Search for the cell housing the specified text and yield its [x, y] center coordinate. 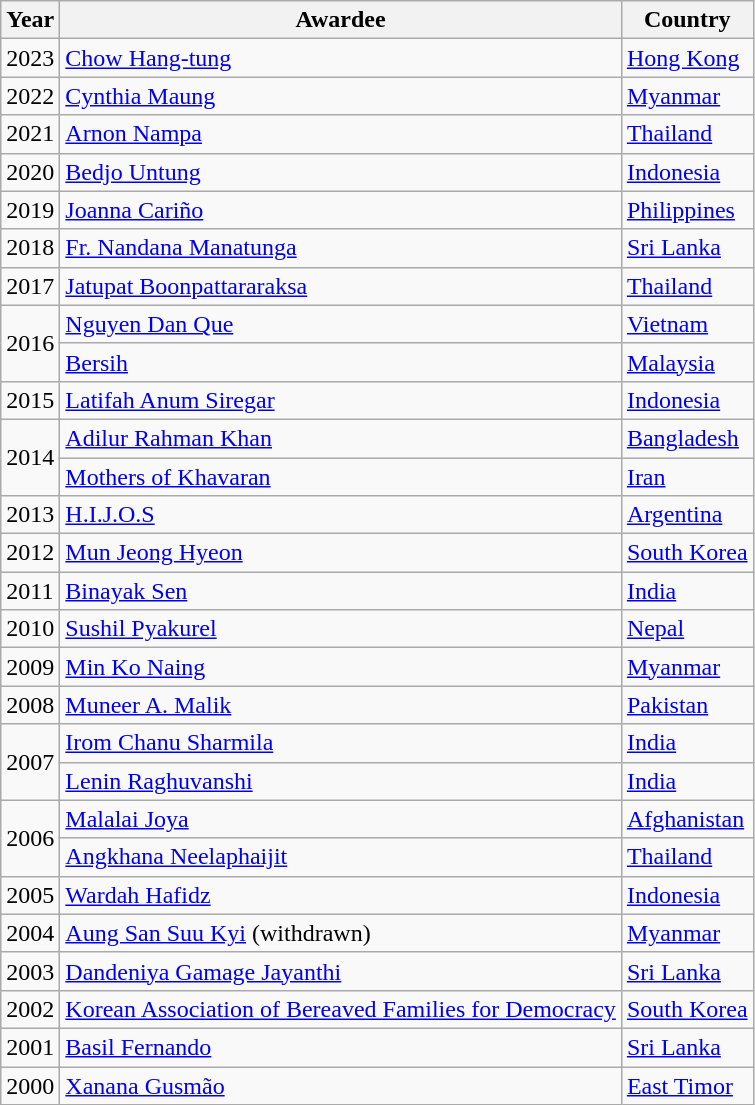
2001 [30, 1047]
Joanna Cariño [341, 210]
Binayak Sen [341, 591]
Mothers of Khavaran [341, 477]
Xanana Gusmão [341, 1085]
Nguyen Dan Que [341, 324]
2012 [30, 553]
Adilur Rahman Khan [341, 438]
Min Ko Naing [341, 667]
Basil Fernando [341, 1047]
Hong Kong [687, 58]
Year [30, 20]
Bedjo Untung [341, 172]
2022 [30, 96]
2021 [30, 134]
Argentina [687, 515]
Philippines [687, 210]
Arnon Nampa [341, 134]
2015 [30, 400]
2003 [30, 971]
Bersih [341, 362]
2010 [30, 629]
Dandeniya Gamage Jayanthi [341, 971]
2020 [30, 172]
Awardee [341, 20]
2009 [30, 667]
Aung San Suu Kyi (withdrawn) [341, 933]
2018 [30, 248]
Mun Jeong Hyeon [341, 553]
Korean Association of Bereaved Families for Democracy [341, 1009]
2005 [30, 895]
Cynthia Maung [341, 96]
2016 [30, 343]
Jatupat Boonpattararaksa [341, 286]
Pakistan [687, 705]
2014 [30, 457]
Nepal [687, 629]
Afghanistan [687, 819]
H.I.J.O.S [341, 515]
2019 [30, 210]
Chow Hang-tung [341, 58]
East Timor [687, 1085]
Malalai Joya [341, 819]
Lenin Raghuvanshi [341, 781]
2007 [30, 762]
2002 [30, 1009]
Fr. Nandana Manatunga [341, 248]
Iran [687, 477]
2017 [30, 286]
2006 [30, 838]
Bangladesh [687, 438]
Vietnam [687, 324]
Country [687, 20]
Irom Chanu Sharmila [341, 743]
2008 [30, 705]
Muneer A. Malik [341, 705]
Angkhana Neelaphaijit [341, 857]
2000 [30, 1085]
2023 [30, 58]
Latifah Anum Siregar [341, 400]
2013 [30, 515]
Sushil Pyakurel [341, 629]
2011 [30, 591]
Malaysia [687, 362]
2004 [30, 933]
Wardah Hafidz [341, 895]
